Capture the cell that displays the provided text and extract its (x, y) central coordinate. 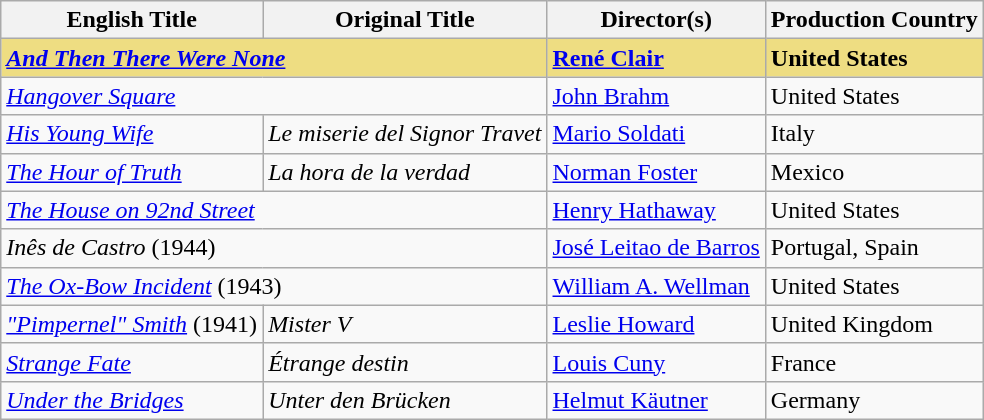
Mario Soldati (656, 134)
Mister V (405, 324)
Original Title (405, 20)
English Title (132, 20)
The House on 92nd Street (274, 210)
William A. Wellman (656, 286)
René Clair (656, 58)
The Hour of Truth (132, 172)
United Kingdom (874, 324)
Étrange destin (405, 362)
Portugal, Spain (874, 248)
Le miserie del Signor Travet (405, 134)
His Young Wife (132, 134)
Helmut Käutner (656, 400)
Inês de Castro (1944) (274, 248)
Germany (874, 400)
Henry Hathaway (656, 210)
Hangover Square (274, 96)
Louis Cuny (656, 362)
La hora de la verdad (405, 172)
Under the Bridges (132, 400)
Strange Fate (132, 362)
France (874, 362)
Production Country (874, 20)
And Then There Were None (274, 58)
The Ox-Bow Incident (1943) (274, 286)
"Pimpernel" Smith (1941) (132, 324)
Leslie Howard (656, 324)
John Brahm (656, 96)
Unter den Brücken (405, 400)
Italy (874, 134)
Director(s) (656, 20)
José Leitao de Barros (656, 248)
Norman Foster (656, 172)
Mexico (874, 172)
